Determine the [X, Y] coordinate at the center of the cell enclosing the given text.  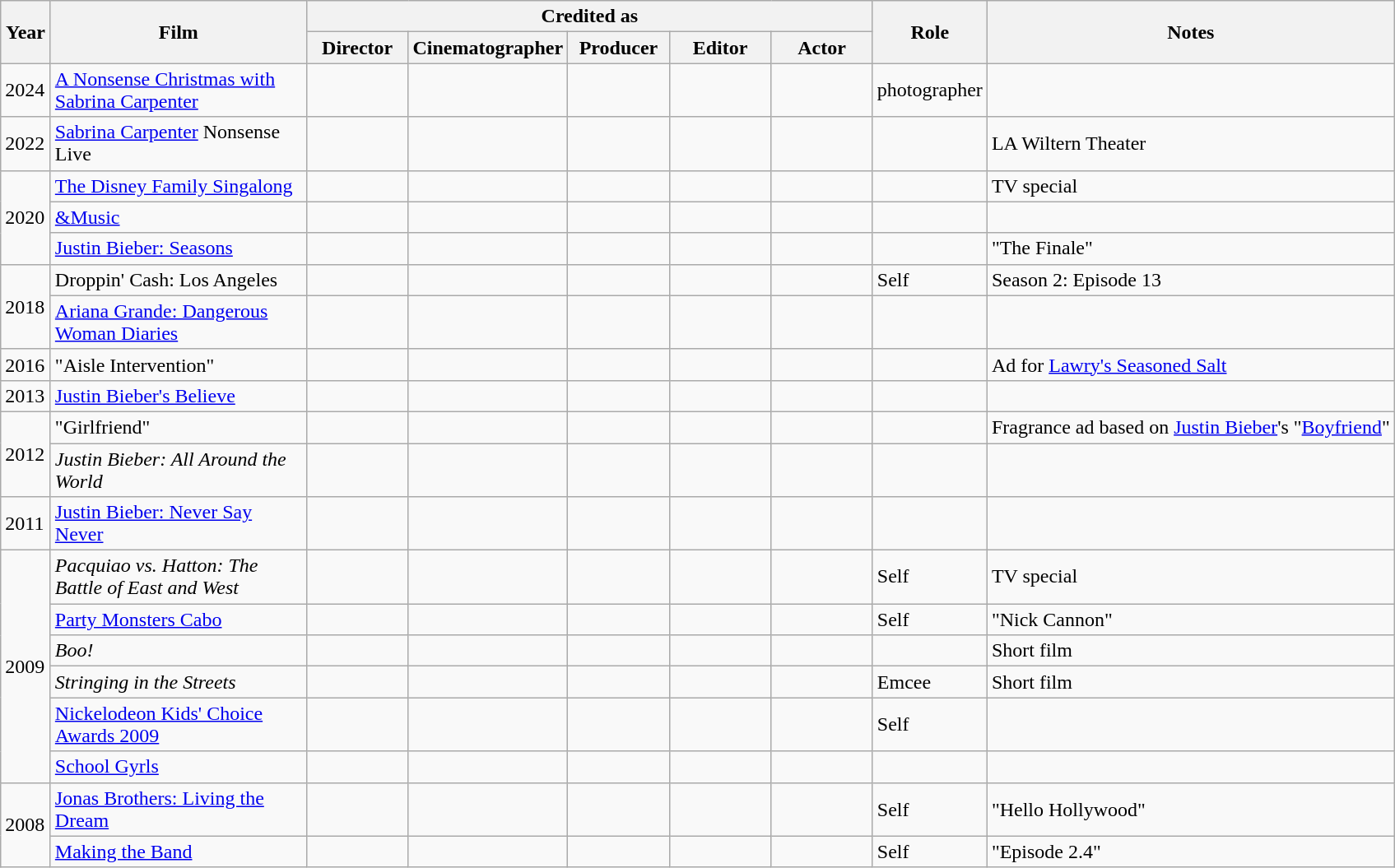
Year [26, 32]
Credited as [589, 16]
2016 [26, 364]
2018 [26, 306]
Stringing in the Streets [178, 682]
photographer [930, 91]
"Hello Hollywood" [1190, 810]
2008 [26, 824]
Justin Bieber: All Around the World [178, 469]
"Aisle Intervention" [178, 364]
2020 [26, 217]
Nickelodeon Kids' Choice Awards 2009 [178, 724]
Director [357, 48]
Producer [619, 48]
Cinematographer [488, 48]
Justin Bieber: Never Say Never [178, 523]
Role [930, 32]
Sabrina Carpenter Nonsense Live [178, 143]
"Episode 2.4" [1190, 852]
2024 [26, 91]
Editor [720, 48]
LA Wiltern Theater [1190, 143]
Party Monsters Cabo [178, 620]
2013 [26, 396]
A Nonsense Christmas with Sabrina Carpenter [178, 91]
"The Finale" [1190, 248]
Droppin' Cash: Los Angeles [178, 280]
Film [178, 32]
Jonas Brothers: Living the Dream [178, 810]
Notes [1190, 32]
&Music [178, 217]
Ad for Lawry's Seasoned Salt [1190, 364]
2012 [26, 454]
The Disney Family Singalong [178, 186]
Actor [822, 48]
Justin Bieber: Seasons [178, 248]
School Gyrls [178, 767]
2011 [26, 523]
Making the Band [178, 852]
Season 2: Episode 13 [1190, 280]
2009 [26, 666]
Ariana Grande: Dangerous Woman Diaries [178, 323]
Pacquiao vs. Hatton: The Battle of East and West [178, 578]
"Nick Cannon" [1190, 620]
Boo! [178, 651]
2022 [26, 143]
Emcee [930, 682]
Justin Bieber's Believe [178, 396]
Fragrance ad based on Justin Bieber's "Boyfriend" [1190, 427]
"Girlfriend" [178, 427]
